Return the (x, y) coordinate for the center point of the cell that contains the specified text.  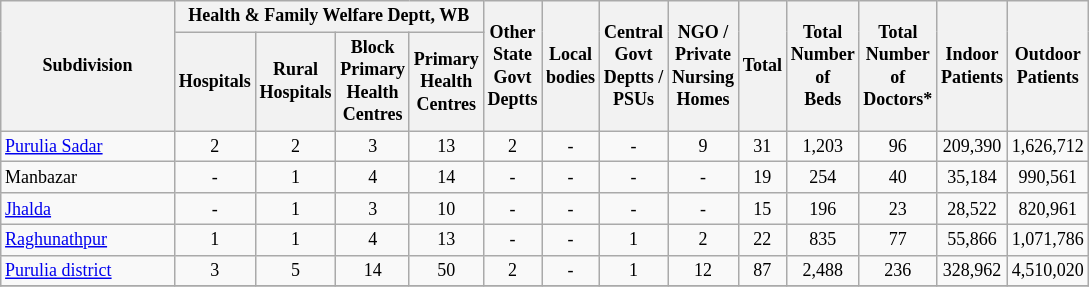
Purulia Sadar (88, 146)
31 (762, 146)
Health & Family Welfare Deptt, WB (328, 16)
1,626,712 (1048, 146)
2,488 (822, 270)
Purulia district (88, 270)
254 (822, 178)
1,203 (822, 146)
CentralGovtDeptts /PSUs (633, 66)
820,961 (1048, 208)
Manbazar (88, 178)
5 (296, 270)
Jhalda (88, 208)
1,071,786 (1048, 240)
96 (898, 146)
OtherStateGovtDeptts (512, 66)
835 (822, 240)
77 (898, 240)
328,962 (972, 270)
40 (898, 178)
NGO /PrivateNursingHomes (704, 66)
RuralHospitals (296, 82)
TotalNumberofBeds (822, 66)
Raghunathpur (88, 240)
TotalNumberofDoctors* (898, 66)
35,184 (972, 178)
PrimaryHealthCentres (446, 82)
9 (704, 146)
19 (762, 178)
Subdivision (88, 66)
236 (898, 270)
990,561 (1048, 178)
209,390 (972, 146)
50 (446, 270)
Hospitals (214, 82)
BlockPrimaryHealthCentres (373, 82)
Localbodies (571, 66)
12 (704, 270)
87 (762, 270)
IndoorPatients (972, 66)
4,510,020 (1048, 270)
22 (762, 240)
196 (822, 208)
15 (762, 208)
23 (898, 208)
10 (446, 208)
Total (762, 66)
55,866 (972, 240)
28,522 (972, 208)
OutdoorPatients (1048, 66)
